Scan for the cell matching the given text and deliver its [X, Y] coordinate at center. 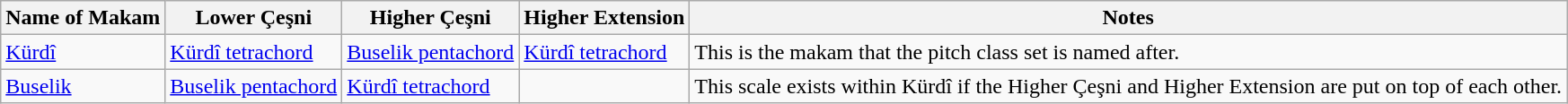
Higher Extension [604, 18]
Notes [1128, 18]
This scale exists within Kürdî if the Higher Çeşni and Higher Extension are put on top of each other. [1128, 86]
Kürdî [83, 52]
Higher Çeşni [431, 18]
Lower Çeşni [253, 18]
Buselik [83, 86]
Name of Makam [83, 18]
This is the makam that the pitch class set is named after. [1128, 52]
